Search for the cell housing the specified text and yield its (x, y) center coordinate. 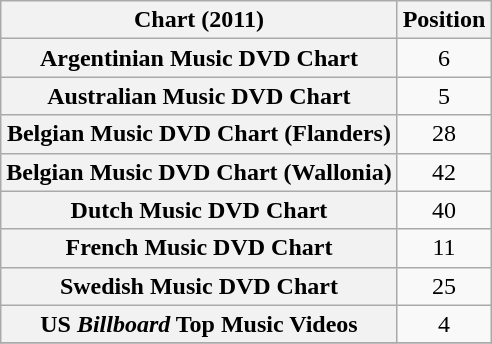
4 (444, 324)
Swedish Music DVD Chart (199, 286)
11 (444, 248)
US Billboard Top Music Videos (199, 324)
French Music DVD Chart (199, 248)
Belgian Music DVD Chart (Wallonia) (199, 172)
42 (444, 172)
Position (444, 20)
6 (444, 58)
Argentinian Music DVD Chart (199, 58)
40 (444, 210)
Dutch Music DVD Chart (199, 210)
Belgian Music DVD Chart (Flanders) (199, 134)
5 (444, 96)
28 (444, 134)
Chart (2011) (199, 20)
25 (444, 286)
Australian Music DVD Chart (199, 96)
